Pinpoint the cell where the given text exists, returning its [X, Y] midpoint coordinate. 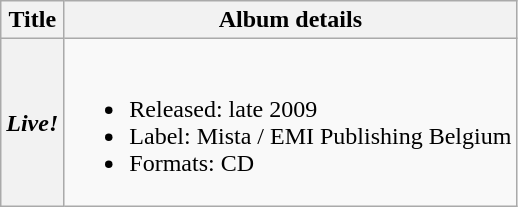
Title [32, 20]
Released: late 2009Label: Mista / EMI Publishing BelgiumFormats: CD [290, 122]
Live! [32, 122]
Album details [290, 20]
